For the text-containing cell, return its midpoint in (x, y) coordinate format. 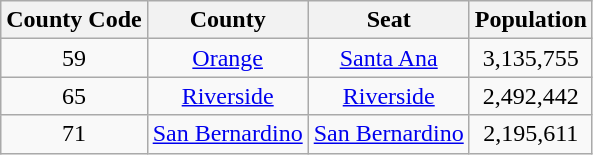
Seat (388, 20)
2,492,442 (530, 96)
65 (74, 96)
Population (530, 20)
County (228, 20)
County Code (74, 20)
59 (74, 58)
Santa Ana (388, 58)
3,135,755 (530, 58)
2,195,611 (530, 134)
71 (74, 134)
Orange (228, 58)
